Pinpoint the cell where the given text exists, returning its (x, y) midpoint coordinate. 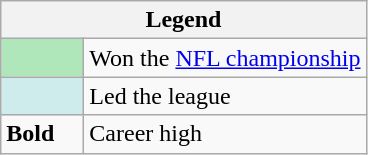
Led the league (225, 96)
Legend (184, 20)
Career high (225, 134)
Bold (42, 134)
Won the NFL championship (225, 58)
